Pinpoint the cell where the given text exists, returning its [X, Y] midpoint coordinate. 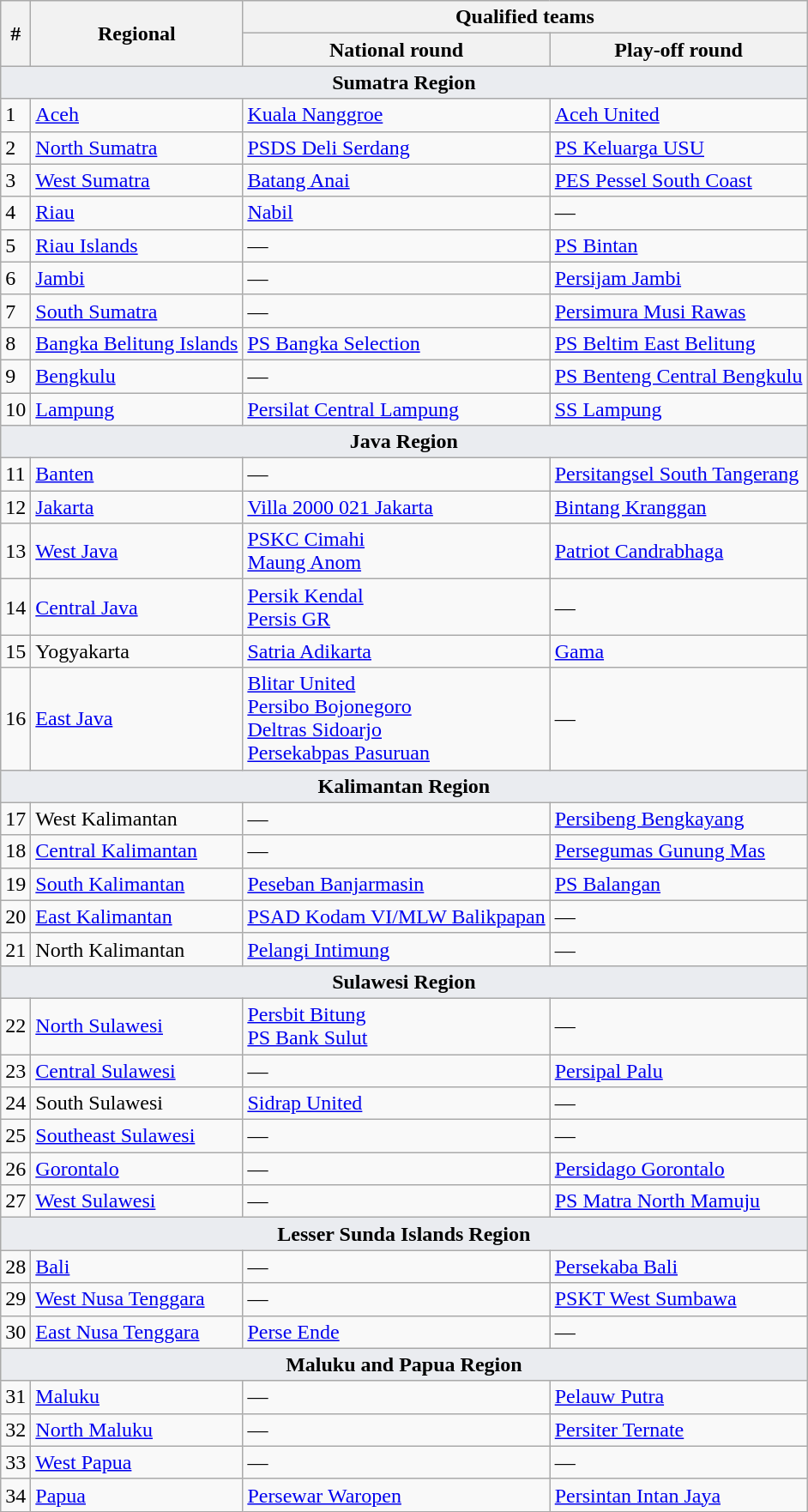
Bintang Kranggan [678, 507]
Papua [137, 1495]
Satria Adikarta [396, 651]
Villa 2000 021 Jakarta [396, 507]
10 [15, 409]
31 [15, 1397]
Lampung [137, 409]
33 [15, 1462]
Blitar UnitedPersibo BojonegoroDeltras SidoarjoPersekabpas Pasuruan [396, 719]
Lesser Sunda Islands Region [404, 1234]
West Nusa Tenggara [137, 1299]
West Java [137, 551]
North Maluku [137, 1430]
Southeast Sulawesi [137, 1136]
PS Benteng Central Bengkulu [678, 376]
PS Bintan [678, 245]
PS Beltim East Belitung [678, 343]
22 [15, 1026]
SS Lampung [678, 409]
PS Bangka Selection [396, 343]
East Java [137, 719]
8 [15, 343]
# [15, 33]
3 [15, 180]
Nabil [396, 213]
27 [15, 1201]
Patriot Candrabhaga [678, 551]
1 [15, 115]
7 [15, 311]
Persbit BitungPS Bank Sulut [396, 1026]
Peseban Banjarmasin [396, 884]
30 [15, 1332]
29 [15, 1299]
20 [15, 916]
Persilat Central Lampung [396, 409]
Pelauw Putra [678, 1397]
Persintan Intan Jaya [678, 1495]
18 [15, 851]
6 [15, 278]
PSAD Kodam VI/MLW Balikpapan [396, 916]
Maluku and Papua Region [404, 1364]
Pelangi Intimung [396, 949]
Aceh United [678, 115]
Riau [137, 213]
East Nusa Tenggara [137, 1332]
Bangka Belitung Islands [137, 343]
West Sulawesi [137, 1201]
Qualified teams [525, 17]
28 [15, 1267]
Persik KendalPersis GR [396, 608]
West Sumatra [137, 180]
PSKC CimahiMaung Anom [396, 551]
Jambi [137, 278]
4 [15, 213]
Persiter Ternate [678, 1430]
South Kalimantan [137, 884]
16 [15, 719]
15 [15, 651]
Persidago Gorontalo [678, 1169]
Sumatra Region [404, 82]
Persitangsel South Tangerang [678, 475]
Gama [678, 651]
East Kalimantan [137, 916]
Batang Anai [396, 180]
PSDS Deli Serdang [396, 148]
Regional [137, 33]
26 [15, 1169]
Persijam Jambi [678, 278]
PES Pessel South Coast [678, 180]
Bengkulu [137, 376]
Persekaba Bali [678, 1267]
PSKT West Sumbawa [678, 1299]
PS Matra North Mamuju [678, 1201]
9 [15, 376]
Perse Ende [396, 1332]
Riau Islands [137, 245]
Java Region [404, 442]
25 [15, 1136]
North Sumatra [137, 148]
11 [15, 475]
Banten [137, 475]
Sidrap United [396, 1104]
2 [15, 148]
34 [15, 1495]
PS Balangan [678, 884]
14 [15, 608]
13 [15, 551]
Persimura Musi Rawas [678, 311]
17 [15, 819]
PS Keluarga USU [678, 148]
National round [396, 50]
21 [15, 949]
Gorontalo [137, 1169]
12 [15, 507]
South Sulawesi [137, 1104]
Persibeng Bengkayang [678, 819]
North Kalimantan [137, 949]
32 [15, 1430]
23 [15, 1070]
Jakarta [137, 507]
West Papua [137, 1462]
Central Java [137, 608]
Bali [137, 1267]
24 [15, 1104]
Aceh [137, 115]
Persegumas Gunung Mas [678, 851]
Central Kalimantan [137, 851]
Maluku [137, 1397]
North Sulawesi [137, 1026]
19 [15, 884]
5 [15, 245]
Play-off round [678, 50]
Sulawesi Region [404, 982]
Yogyakarta [137, 651]
Kalimantan Region [404, 786]
South Sumatra [137, 311]
Central Sulawesi [137, 1070]
West Kalimantan [137, 819]
Kuala Nanggroe [396, 115]
Persewar Waropen [396, 1495]
Persipal Palu [678, 1070]
